Extract the [x, y] coordinate from the center of the cell holding the provided text.  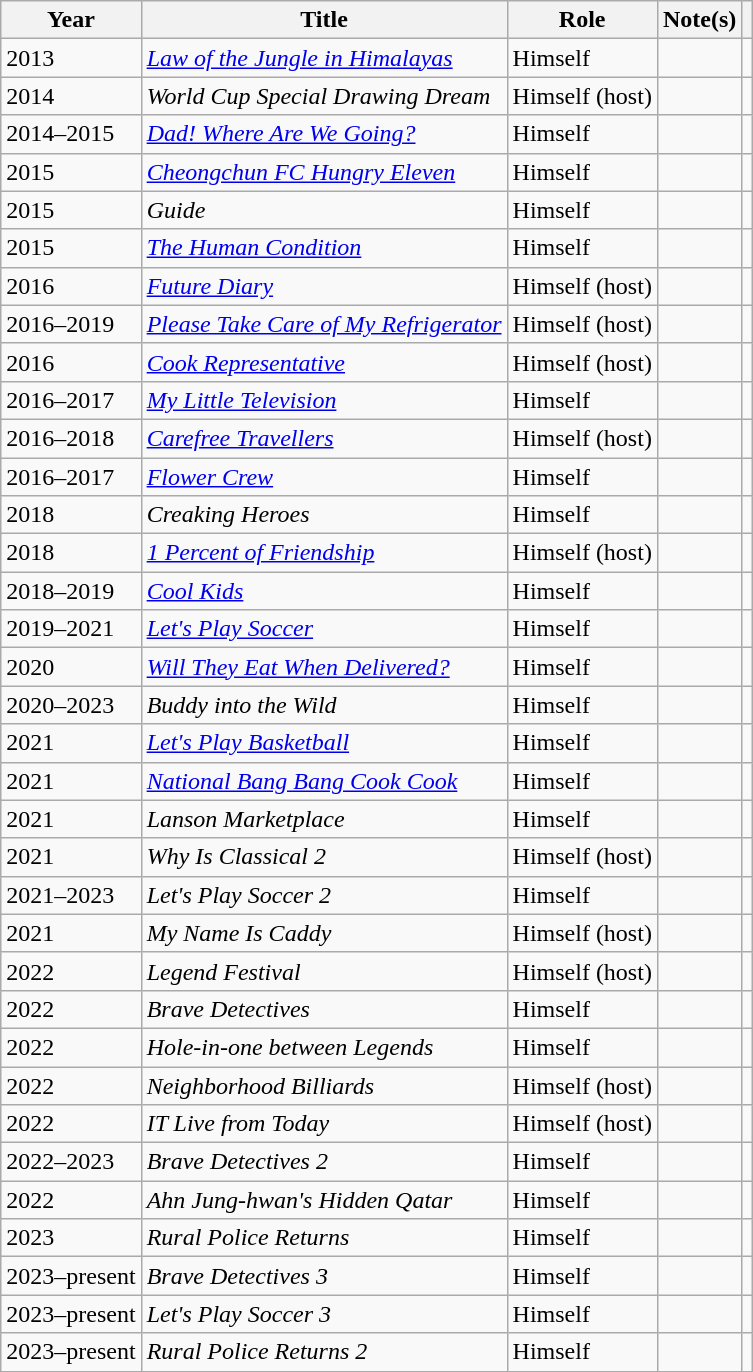
Creaking Heroes [324, 515]
National Bang Bang Cook Cook [324, 781]
My Little Television [324, 400]
IT Live from Today [324, 1124]
2020 [71, 667]
Title [324, 20]
2018–2019 [71, 591]
Brave Detectives 2 [324, 1162]
Let's Play Soccer 3 [324, 1314]
Let's Play Soccer [324, 629]
Let's Play Soccer 2 [324, 895]
2021–2023 [71, 895]
Hole-in-one between Legends [324, 1047]
2016–2018 [71, 438]
Cool Kids [324, 591]
1 Percent of Friendship [324, 553]
Let's Play Basketball [324, 743]
2014–2015 [71, 134]
Guide [324, 210]
Why Is Classical 2 [324, 857]
Cheongchun FC Hungry Eleven [324, 172]
Flower Crew [324, 477]
Role [582, 20]
Note(s) [699, 20]
Law of the Jungle in Himalayas [324, 58]
Brave Detectives 3 [324, 1276]
Legend Festival [324, 971]
Cook Representative [324, 362]
Year [71, 20]
Ahn Jung-hwan's Hidden Qatar [324, 1200]
Neighborhood Billiards [324, 1085]
Lanson Marketplace [324, 819]
The Human Condition [324, 248]
2013 [71, 58]
Rural Police Returns 2 [324, 1352]
Buddy into the Wild [324, 705]
Please Take Care of My Refrigerator [324, 324]
Rural Police Returns [324, 1238]
2022–2023 [71, 1162]
2014 [71, 96]
My Name Is Caddy [324, 933]
2019–2021 [71, 629]
Future Diary [324, 286]
Dad! Where Are We Going? [324, 134]
World Cup Special Drawing Dream [324, 96]
Will They Eat When Delivered? [324, 667]
2016–2019 [71, 324]
2023 [71, 1238]
Brave Detectives [324, 1009]
Carefree Travellers [324, 438]
2020–2023 [71, 705]
